Pinpoint the cell where the given text exists, returning its (X, Y) midpoint coordinate. 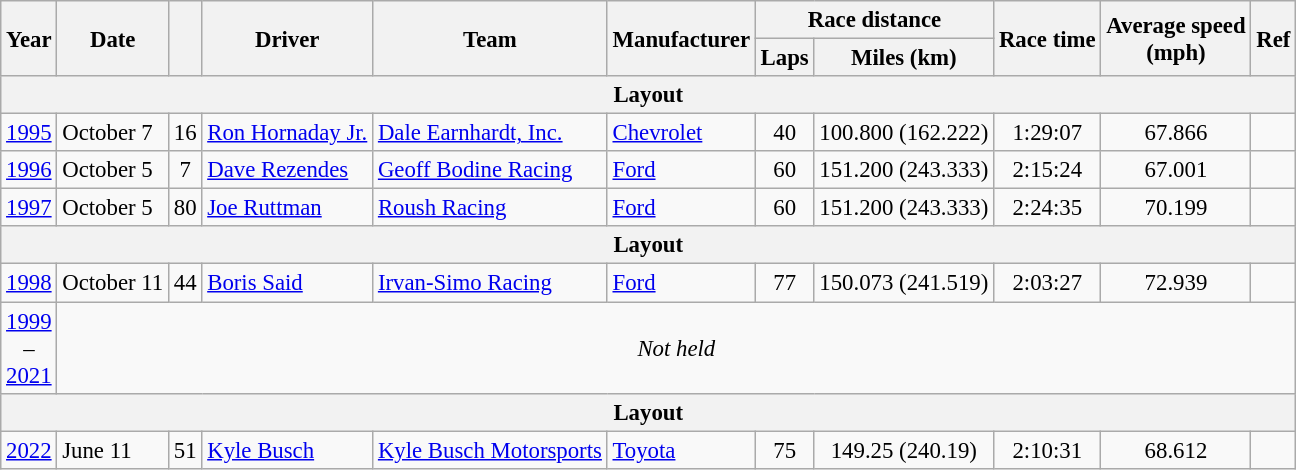
16 (186, 133)
67.866 (1176, 133)
Kyle Busch Motorsports (490, 450)
7 (186, 170)
Toyota (681, 450)
Average speed(mph) (1176, 38)
70.199 (1176, 208)
Not held (676, 348)
Driver (288, 38)
Chevrolet (681, 133)
Roush Racing (490, 208)
150.073 (241.519) (904, 283)
Ron Hornaday Jr. (288, 133)
Irvan-Simo Racing (490, 283)
51 (186, 450)
October 7 (113, 133)
67.001 (1176, 170)
1:29:07 (1048, 133)
Boris Said (288, 283)
October 11 (113, 283)
40 (784, 133)
1996 (29, 170)
75 (784, 450)
Miles (km) (904, 58)
Ref (1274, 38)
Geoff Bodine Racing (490, 170)
2:15:24 (1048, 170)
68.612 (1176, 450)
1998 (29, 283)
80 (186, 208)
Date (113, 38)
Laps (784, 58)
100.800 (162.222) (904, 133)
Race distance (874, 20)
1997 (29, 208)
Manufacturer (681, 38)
Race time (1048, 38)
June 11 (113, 450)
1995 (29, 133)
Year (29, 38)
149.25 (240.19) (904, 450)
Dave Rezendes (288, 170)
Joe Ruttman (288, 208)
Team (490, 38)
Kyle Busch (288, 450)
2:10:31 (1048, 450)
2022 (29, 450)
2:03:27 (1048, 283)
77 (784, 283)
1999–2021 (29, 348)
72.939 (1176, 283)
44 (186, 283)
2:24:35 (1048, 208)
Dale Earnhardt, Inc. (490, 133)
